Find where the given text appears and provide that cell's center as (X, Y) coordinate. 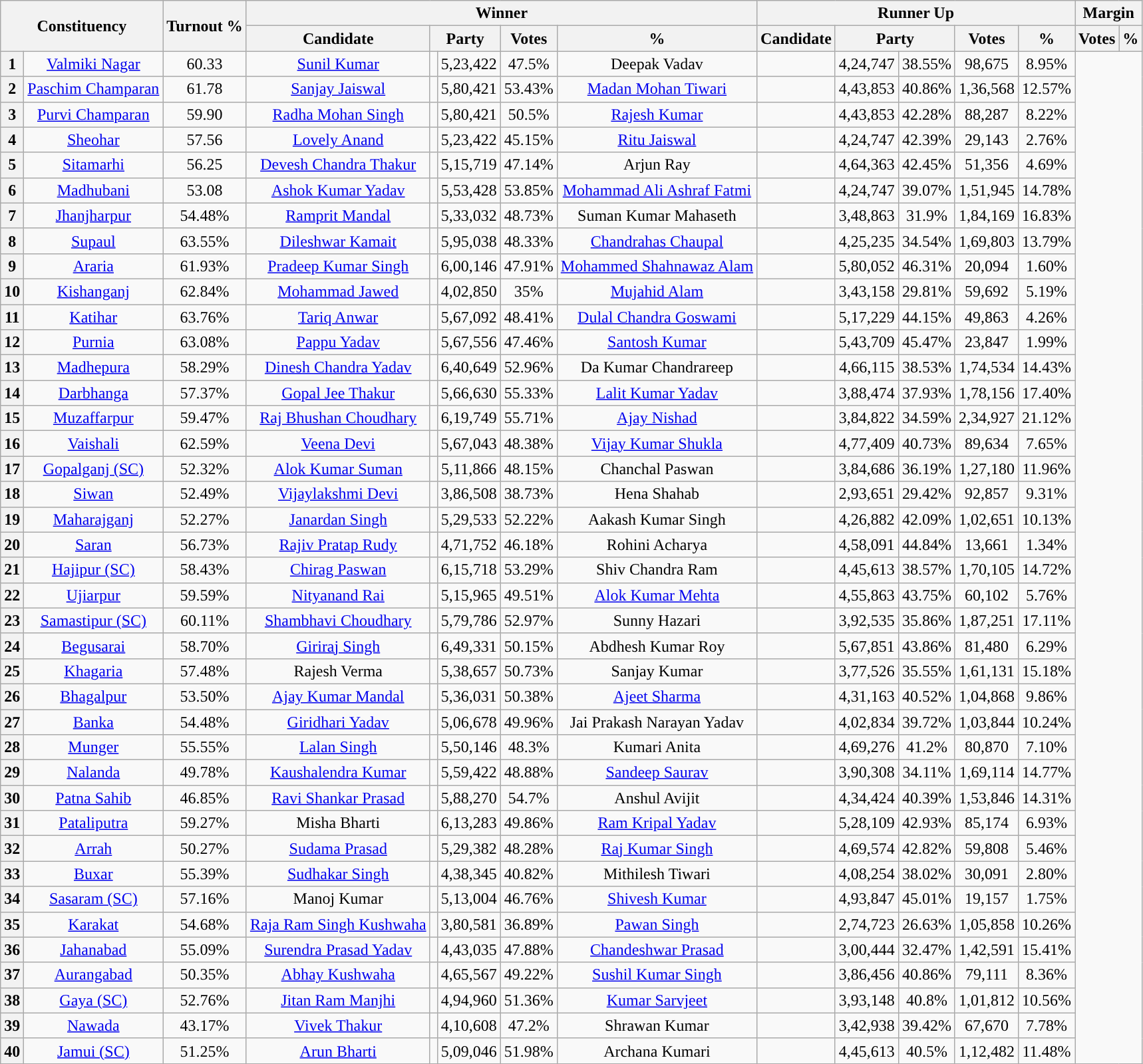
3 (12, 114)
Mohammad Jawed (338, 291)
6,40,649 (468, 368)
3,90,308 (866, 773)
Madhepura (93, 368)
43.17% (205, 1025)
40.82% (528, 874)
5,53,428 (468, 190)
4,69,574 (866, 849)
9 (12, 266)
81,480 (986, 646)
Rajiv Pratap Rudy (338, 545)
Maharajganj (93, 519)
48.15% (528, 469)
49.51% (528, 595)
Surendra Prasad Yadav (338, 950)
Rajesh Kumar (657, 114)
Vaishali (93, 444)
3,00,444 (866, 950)
Raj Kumar Singh (657, 849)
50.73% (528, 671)
56.25 (205, 165)
5,38,657 (468, 671)
1,05,858 (986, 924)
Sheohar (93, 140)
Gopalganj (SC) (93, 469)
43.86% (926, 646)
35.55% (926, 671)
Santosh Kumar (657, 342)
Kumari Anita (657, 747)
28 (12, 747)
Giriraj Singh (338, 646)
55.33% (528, 393)
16 (12, 444)
52.97% (528, 620)
5,67,851 (866, 646)
47.46% (528, 342)
4,10,608 (468, 1025)
15.41% (1047, 950)
4,66,115 (866, 368)
4,71,752 (468, 545)
62.84% (205, 291)
Vijaylakshmi Devi (338, 494)
11.48% (1047, 1051)
1,12,482 (986, 1051)
5,67,043 (468, 444)
59.90 (205, 114)
14.31% (1047, 798)
Shivesh Kumar (657, 899)
Vivek Thakur (338, 1025)
Veena Devi (338, 444)
Gaya (SC) (93, 1000)
4,31,163 (866, 696)
32.47% (926, 950)
5,95,038 (468, 241)
Munger (93, 747)
Constituency (82, 26)
Vijay Kumar Shukla (657, 444)
49.22% (528, 975)
30 (12, 798)
Pawan Singh (657, 924)
Lalan Singh (338, 747)
5,36,031 (468, 696)
58.29% (205, 368)
50.38% (528, 696)
14.77% (1047, 773)
Pataliputra (93, 823)
52.96% (528, 368)
17.11% (1047, 620)
26 (12, 696)
4,58,091 (866, 545)
46.31% (926, 266)
Rajesh Verma (338, 671)
Chandrahas Chaupal (657, 241)
1,51,945 (986, 190)
47.14% (528, 165)
4,43,035 (468, 950)
5,33,032 (468, 215)
60.33 (205, 64)
Paschim Champaran (93, 89)
7.65% (1047, 444)
3,88,474 (866, 393)
11 (12, 317)
23,847 (986, 342)
4,34,424 (866, 798)
26.63% (926, 924)
4,77,409 (866, 444)
4,93,847 (866, 899)
14.72% (1047, 570)
1,69,114 (986, 773)
29.42% (926, 494)
5,67,556 (468, 342)
79,111 (986, 975)
3,48,863 (866, 215)
1,36,568 (986, 89)
3,42,938 (866, 1025)
Khagaria (93, 671)
59.47% (205, 418)
9.31% (1047, 494)
21.12% (1047, 418)
4,69,276 (866, 747)
34.54% (926, 241)
5,13,004 (468, 899)
42.39% (926, 140)
Abhay Kushwaha (338, 975)
5,09,046 (468, 1051)
4,38,345 (468, 874)
37 (12, 975)
42.28% (926, 114)
25 (12, 671)
1,61,131 (986, 671)
3,93,148 (866, 1000)
61.93% (205, 266)
5,06,678 (468, 722)
5,29,533 (468, 519)
92,857 (986, 494)
Ritu Jaiswal (657, 140)
48.41% (528, 317)
4.26% (1047, 317)
38.02% (926, 874)
53.29% (528, 570)
52.32% (205, 469)
5,17,229 (866, 317)
Giridhari Yadav (338, 722)
1,02,651 (986, 519)
4,02,850 (468, 291)
8 (12, 241)
Runner Up (916, 13)
Radha Mohan Singh (338, 114)
67,670 (986, 1025)
3,84,686 (866, 469)
Rohini Acharya (657, 545)
53.50% (205, 696)
Bhagalpur (93, 696)
Dulal Chandra Goswami (657, 317)
51,356 (986, 165)
Begusarai (93, 646)
14.78% (1047, 190)
19,157 (986, 899)
48.28% (528, 849)
13.79% (1047, 241)
Manoj Kumar (338, 899)
Jahanabad (93, 950)
Devesh Chandra Thakur (338, 165)
23 (12, 620)
Siwan (93, 494)
Raja Ram Singh Kushwaha (338, 924)
47.2% (528, 1025)
39.42% (926, 1025)
1.34% (1047, 545)
3,86,456 (866, 975)
Ramprit Mandal (338, 215)
15 (12, 418)
Abdhesh Kumar Roy (657, 646)
40.39% (926, 798)
Sunil Kumar (338, 64)
1,84,169 (986, 215)
15.18% (1047, 671)
4.69% (1047, 165)
57.48% (205, 671)
Mohammad Ali Ashraf Fatmi (657, 190)
Nawada (93, 1025)
98,675 (986, 64)
Sudama Prasad (338, 849)
Shrawan Kumar (657, 1025)
Kishanganj (93, 291)
Shambhavi Choudhary (338, 620)
5,11,866 (468, 469)
53.43% (528, 89)
51.98% (528, 1051)
6 (12, 190)
4,64,363 (866, 165)
Madhubani (93, 190)
18 (12, 494)
52.27% (205, 519)
Ashok Kumar Yadav (338, 190)
Misha Bharti (338, 823)
Purvi Champaran (93, 114)
13 (12, 368)
8.95% (1047, 64)
5,29,382 (468, 849)
6.93% (1047, 823)
55.09% (205, 950)
48.88% (528, 773)
Arun Bharti (338, 1051)
48.38% (528, 444)
Hajipur (SC) (93, 570)
40.73% (926, 444)
1,42,591 (986, 950)
4 (12, 140)
20,094 (986, 266)
59.59% (205, 595)
42.45% (926, 165)
1.75% (1047, 899)
38.73% (528, 494)
2,34,927 (986, 418)
46.85% (205, 798)
47.88% (528, 950)
2 (12, 89)
7 (12, 215)
31 (12, 823)
1.60% (1047, 266)
34.11% (926, 773)
48.73% (528, 215)
Margin (1108, 13)
Jamui (SC) (93, 1051)
Saran (93, 545)
10.26% (1047, 924)
Banka (93, 722)
8.22% (1047, 114)
Sunny Hazari (657, 620)
Dileshwar Kamait (338, 241)
41.2% (926, 747)
34.59% (926, 418)
63.08% (205, 342)
Jitan Ram Manjhi (338, 1000)
Sanjay Jaiswal (338, 89)
Valmiki Nagar (93, 64)
Turnout % (205, 26)
6,15,718 (468, 570)
46.18% (528, 545)
Chandeshwar Prasad (657, 950)
Ajeet Sharma (657, 696)
59.27% (205, 823)
Muzaffarpur (93, 418)
55.55% (205, 747)
45.47% (926, 342)
10.56% (1047, 1000)
1,78,156 (986, 393)
Shiv Chandra Ram (657, 570)
44.84% (926, 545)
Sandeep Saurav (657, 773)
47.91% (528, 266)
2.80% (1047, 874)
8.36% (1047, 975)
35.86% (926, 620)
Hena Shahab (657, 494)
85,174 (986, 823)
50.27% (205, 849)
36.89% (528, 924)
49.96% (528, 722)
57.56 (205, 140)
3,84,822 (866, 418)
Madan Mohan Tiwari (657, 89)
55.39% (205, 874)
1,04,868 (986, 696)
19 (12, 519)
33 (12, 874)
59,808 (986, 849)
58.43% (205, 570)
29 (12, 773)
3,92,535 (866, 620)
Arjun Ray (657, 165)
38.57% (926, 570)
22 (12, 595)
29.81% (926, 291)
57.37% (205, 393)
1.99% (1047, 342)
Gopal Jee Thakur (338, 393)
Buxar (93, 874)
1,87,251 (986, 620)
5.76% (1047, 595)
Jhanjharpur (93, 215)
38.55% (926, 64)
2.76% (1047, 140)
3,80,581 (468, 924)
42.09% (926, 519)
Lalit Kumar Yadav (657, 393)
40.5% (926, 1051)
1,27,180 (986, 469)
Aakash Kumar Singh (657, 519)
1,03,844 (986, 722)
Patna Sahib (93, 798)
5,15,965 (468, 595)
49,863 (986, 317)
30,091 (986, 874)
14.43% (1047, 368)
Ravi Shankar Prasad (338, 798)
5,66,630 (468, 393)
45.15% (528, 140)
34 (12, 899)
Sudhakar Singh (338, 874)
12 (12, 342)
10 (12, 291)
Supaul (93, 241)
1,69,803 (986, 241)
6,00,146 (468, 266)
Mohammed Shahnawaz Alam (657, 266)
7.10% (1047, 747)
Araria (93, 266)
11.96% (1047, 469)
40 (12, 1051)
Pradeep Kumar Singh (338, 266)
4,65,567 (468, 975)
6,49,331 (468, 646)
43.75% (926, 595)
36 (12, 950)
16.83% (1047, 215)
17 (12, 469)
Chanchal Paswan (657, 469)
20 (12, 545)
58.70% (205, 646)
50.5% (528, 114)
Mithilesh Tiwari (657, 874)
5,43,709 (866, 342)
4,08,254 (866, 874)
7.78% (1047, 1025)
31.9% (926, 215)
50.15% (528, 646)
Pappu Yadav (338, 342)
Nityanand Rai (338, 595)
9.86% (1047, 696)
14 (12, 393)
6,19,749 (468, 418)
49.86% (528, 823)
13,661 (986, 545)
80,870 (986, 747)
54.7% (528, 798)
32 (12, 849)
39 (12, 1025)
3,43,158 (866, 291)
Ajay Nishad (657, 418)
Sasaram (SC) (93, 899)
47.5% (528, 64)
1,53,846 (986, 798)
3,86,508 (468, 494)
Ajay Kumar Mandal (338, 696)
38 (12, 1000)
29,143 (986, 140)
63.76% (205, 317)
61.78 (205, 89)
5,88,270 (468, 798)
Sushil Kumar Singh (657, 975)
44.15% (926, 317)
Lovely Anand (338, 140)
56.73% (205, 545)
12.57% (1047, 89)
36.19% (926, 469)
5 (12, 165)
Nalanda (93, 773)
37.93% (926, 393)
Jai Prakash Narayan Yadav (657, 722)
5,28,109 (866, 823)
Karakat (93, 924)
51.25% (205, 1051)
4,25,235 (866, 241)
2,74,723 (866, 924)
4,94,960 (468, 1000)
45.01% (926, 899)
Tariq Anwar (338, 317)
Kumar Sarvjeet (657, 1000)
5,50,146 (468, 747)
Katihar (93, 317)
Alok Kumar Suman (338, 469)
5.46% (1047, 849)
Dinesh Chandra Yadav (338, 368)
5,15,719 (468, 165)
49.78% (205, 773)
Da Kumar Chandrareep (657, 368)
3,77,526 (866, 671)
Sanjay Kumar (657, 671)
Suman Kumar Mahaseth (657, 215)
5.19% (1047, 291)
5,79,786 (468, 620)
Darbhanga (93, 393)
35 (12, 924)
Archana Kumari (657, 1051)
60,102 (986, 595)
Chirag Paswan (338, 570)
4,26,882 (866, 519)
53.08 (205, 190)
88,287 (986, 114)
62.59% (205, 444)
60.11% (205, 620)
Anshul Avijit (657, 798)
42.82% (926, 849)
52.22% (528, 519)
1,74,534 (986, 368)
4,55,863 (866, 595)
50.35% (205, 975)
1,01,812 (986, 1000)
10.24% (1047, 722)
Winner (502, 13)
46.76% (528, 899)
39.07% (926, 190)
57.16% (205, 899)
17.40% (1047, 393)
48.33% (528, 241)
1,70,105 (986, 570)
35% (528, 291)
63.55% (205, 241)
5,59,422 (468, 773)
6.29% (1047, 646)
89,634 (986, 444)
Sitamarhi (93, 165)
1 (12, 64)
4,02,834 (866, 722)
10.13% (1047, 519)
21 (12, 570)
39.72% (926, 722)
Samastipur (SC) (93, 620)
Arrah (93, 849)
24 (12, 646)
40.8% (926, 1000)
Raj Bhushan Choudhary (338, 418)
Kaushalendra Kumar (338, 773)
40.52% (926, 696)
48.3% (528, 747)
55.71% (528, 418)
Alok Kumar Mehta (657, 595)
6,13,283 (468, 823)
Janardan Singh (338, 519)
Ujiarpur (93, 595)
5,67,092 (468, 317)
53.85% (528, 190)
5,80,052 (866, 266)
52.76% (205, 1000)
51.36% (528, 1000)
Mujahid Alam (657, 291)
27 (12, 722)
Deepak Vadav (657, 64)
Aurangabad (93, 975)
42.93% (926, 823)
59,692 (986, 291)
54.68% (205, 924)
Purnia (93, 342)
2,93,651 (866, 494)
52.49% (205, 494)
Ram Kripal Yadav (657, 823)
38.53% (926, 368)
